Output the (x, y) coordinate of the center of the cell containing the given text.  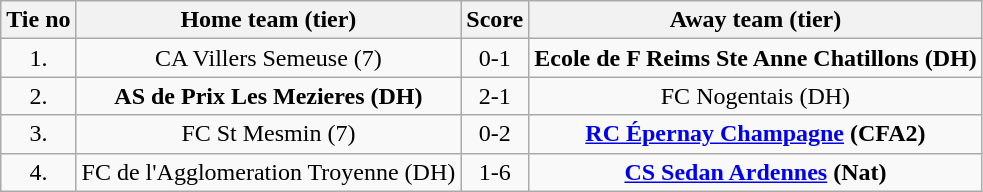
FC Nogentais (DH) (756, 96)
2. (38, 96)
Away team (tier) (756, 20)
3. (38, 134)
AS de Prix Les Mezieres (DH) (268, 96)
FC de l'Agglomeration Troyenne (DH) (268, 172)
4. (38, 172)
CA Villers Semeuse (7) (268, 58)
Score (495, 20)
1. (38, 58)
RC Épernay Champagne (CFA2) (756, 134)
Home team (tier) (268, 20)
Tie no (38, 20)
0-2 (495, 134)
Ecole de F Reims Ste Anne Chatillons (DH) (756, 58)
2-1 (495, 96)
CS Sedan Ardennes (Nat) (756, 172)
FC St Mesmin (7) (268, 134)
1-6 (495, 172)
0-1 (495, 58)
